Find where the given text appears and provide that cell's center as (x, y) coordinate. 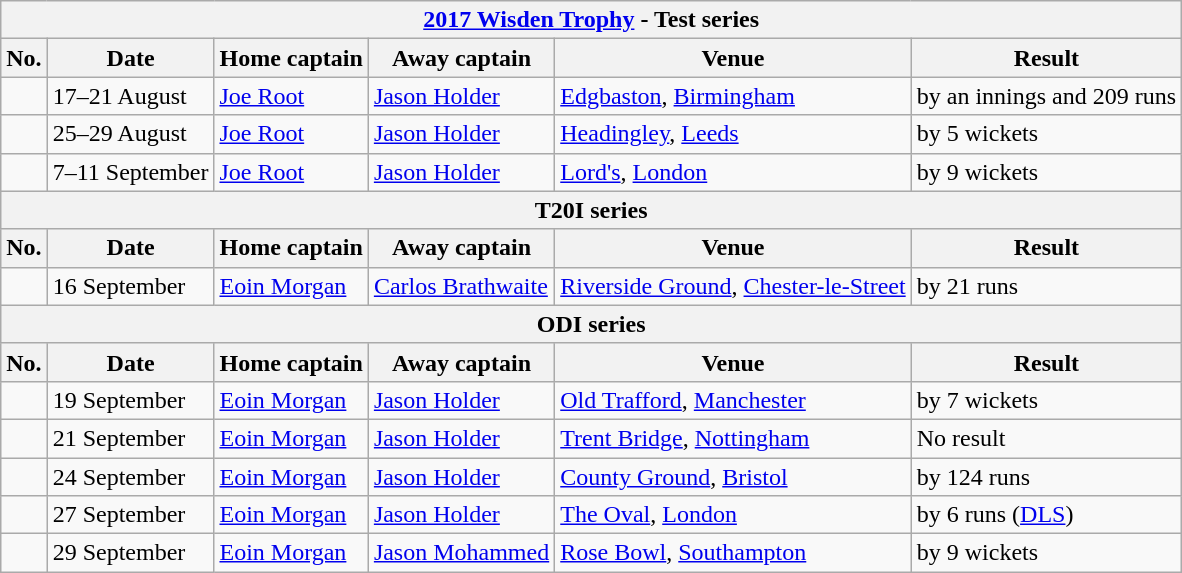
2017 Wisden Trophy - Test series (592, 20)
by an innings and 209 runs (1046, 96)
by 7 wickets (1046, 400)
7–11 September (130, 172)
Jason Mohammed (461, 553)
21 September (130, 438)
Carlos Brathwaite (461, 286)
Lord's, London (733, 172)
by 124 runs (1046, 477)
Rose Bowl, Southampton (733, 553)
19 September (130, 400)
Old Trafford, Manchester (733, 400)
Riverside Ground, Chester-le-Street (733, 286)
by 6 runs (DLS) (1046, 515)
ODI series (592, 324)
T20I series (592, 210)
24 September (130, 477)
County Ground, Bristol (733, 477)
Trent Bridge, Nottingham (733, 438)
27 September (130, 515)
29 September (130, 553)
Edgbaston, Birmingham (733, 96)
by 5 wickets (1046, 134)
by 21 runs (1046, 286)
17–21 August (130, 96)
The Oval, London (733, 515)
16 September (130, 286)
25–29 August (130, 134)
Headingley, Leeds (733, 134)
No result (1046, 438)
